Output the [X, Y] coordinate of the center of the cell containing the given text.  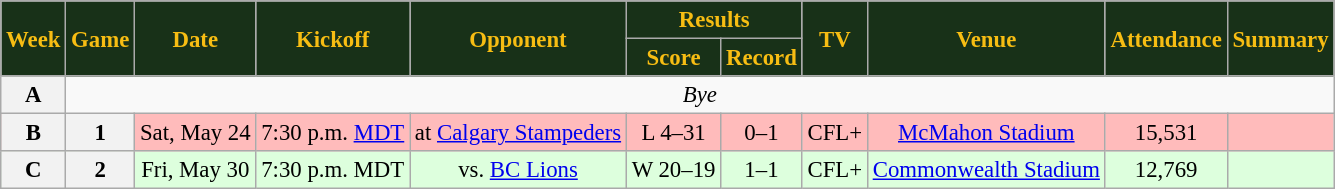
1 [100, 133]
Date [196, 38]
Attendance [1166, 38]
15,531 [1166, 133]
0–1 [762, 133]
A [34, 95]
1–1 [762, 170]
Score [673, 58]
TV [834, 38]
Opponent [518, 38]
Summary [1280, 38]
Bye [700, 95]
C [34, 170]
Results [714, 20]
W 20–19 [673, 170]
Week [34, 38]
L 4–31 [673, 133]
vs. BC Lions [518, 170]
Record [762, 58]
Commonwealth Stadium [986, 170]
McMahon Stadium [986, 133]
Sat, May 24 [196, 133]
Venue [986, 38]
12,769 [1166, 170]
2 [100, 170]
Game [100, 38]
at Calgary Stampeders [518, 133]
Fri, May 30 [196, 170]
B [34, 133]
Kickoff [333, 38]
